Detect which cell encompasses the target text, then output its [x, y] center coordinate. 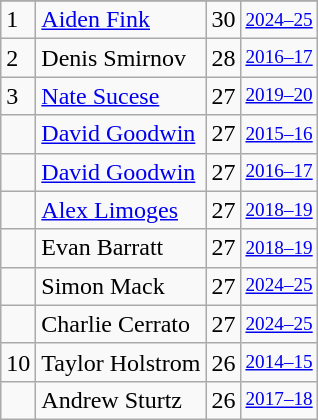
Simon Mack [121, 286]
Evan Barratt [121, 248]
2014–15 [279, 362]
Taylor Holstrom [121, 362]
Nate Sucese [121, 96]
28 [224, 58]
2019–20 [279, 96]
1 [18, 20]
2017–18 [279, 400]
Charlie Cerrato [121, 324]
10 [18, 362]
30 [224, 20]
Aiden Fink [121, 20]
2015–16 [279, 134]
Andrew Sturtz [121, 400]
3 [18, 96]
Denis Smirnov [121, 58]
Alex Limoges [121, 210]
2 [18, 58]
